Scan for the cell matching the given text and deliver its (X, Y) coordinate at center. 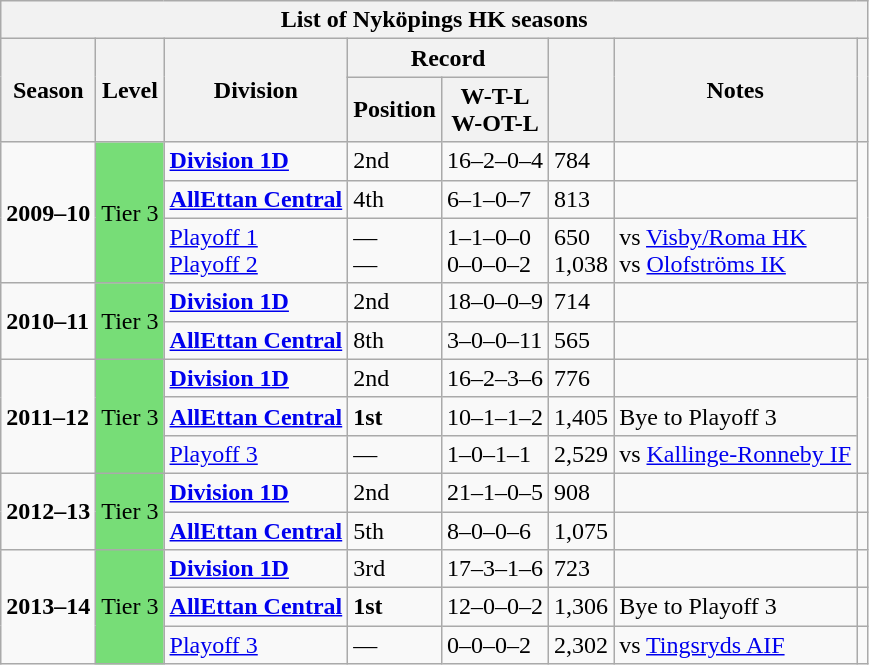
776 (582, 378)
5th (395, 531)
1–1–0–00–0–0–2 (494, 250)
—— (395, 250)
784 (582, 161)
2011–12 (48, 416)
2,529 (582, 454)
2,302 (582, 645)
6–1–0–7 (494, 199)
2009–10 (48, 212)
3–0–0–11 (494, 340)
723 (582, 569)
8–0–0–6 (494, 531)
2013–14 (48, 607)
6501,038 (582, 250)
12–0–0–2 (494, 607)
Record (448, 58)
List of Nyköpings HK seasons (434, 20)
16–2–0–4 (494, 161)
Playoff 1Playoff 2 (256, 250)
908 (582, 492)
3rd (395, 569)
21–1–0–5 (494, 492)
10–1–1–2 (494, 416)
Level (130, 90)
4th (395, 199)
vs Kallinge-Ronneby IF (736, 454)
813 (582, 199)
565 (582, 340)
8th (395, 340)
Notes (736, 90)
Season (48, 90)
16–2–3–6 (494, 378)
1,306 (582, 607)
0–0–0–2 (494, 645)
vs Visby/Roma HKvs Olofströms IK (736, 250)
Position (395, 110)
2010–11 (48, 321)
2012–13 (48, 511)
17–3–1–6 (494, 569)
18–0–0–9 (494, 302)
Division (256, 90)
1–0–1–1 (494, 454)
vs Tingsryds AIF (736, 645)
714 (582, 302)
1,075 (582, 531)
1,405 (582, 416)
W-T-LW-OT-L (494, 110)
